Extract the (X, Y) coordinate from the center of the cell holding the provided text.  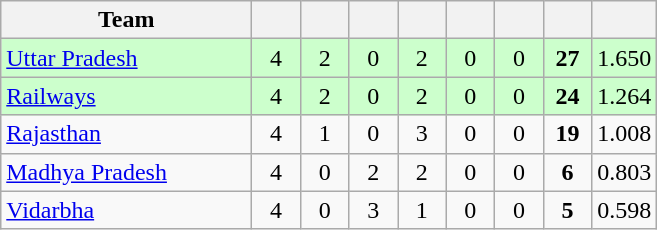
1.008 (624, 134)
0.803 (624, 172)
1.650 (624, 58)
Vidarbha (126, 210)
Rajasthan (126, 134)
5 (568, 210)
6 (568, 172)
Madhya Pradesh (126, 172)
24 (568, 96)
1.264 (624, 96)
19 (568, 134)
Team (126, 20)
Uttar Pradesh (126, 58)
Railways (126, 96)
0.598 (624, 210)
27 (568, 58)
